For the text-containing cell, return its midpoint in (x, y) coordinate format. 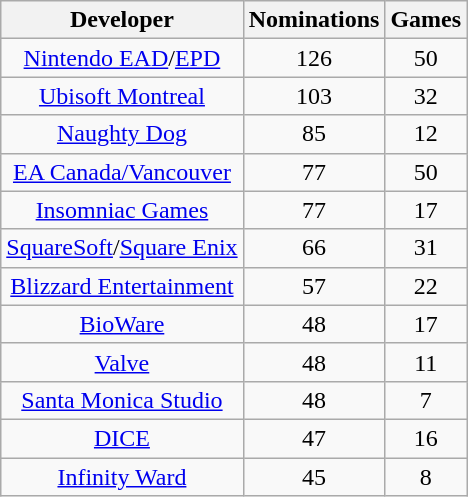
Santa Monica Studio (122, 400)
BioWare (122, 324)
Insomniac Games (122, 210)
11 (426, 362)
16 (426, 438)
12 (426, 134)
7 (426, 400)
Valve (122, 362)
22 (426, 286)
Naughty Dog (122, 134)
Developer (122, 20)
66 (314, 248)
103 (314, 96)
Nominations (314, 20)
31 (426, 248)
45 (314, 477)
57 (314, 286)
EA Canada/Vancouver (122, 172)
126 (314, 58)
DICE (122, 438)
Nintendo EAD/EPD (122, 58)
Games (426, 20)
32 (426, 96)
Infinity Ward (122, 477)
47 (314, 438)
8 (426, 477)
Blizzard Entertainment (122, 286)
85 (314, 134)
Ubisoft Montreal (122, 96)
SquareSoft/Square Enix (122, 248)
